Capture the cell that displays the provided text and extract its [x, y] central coordinate. 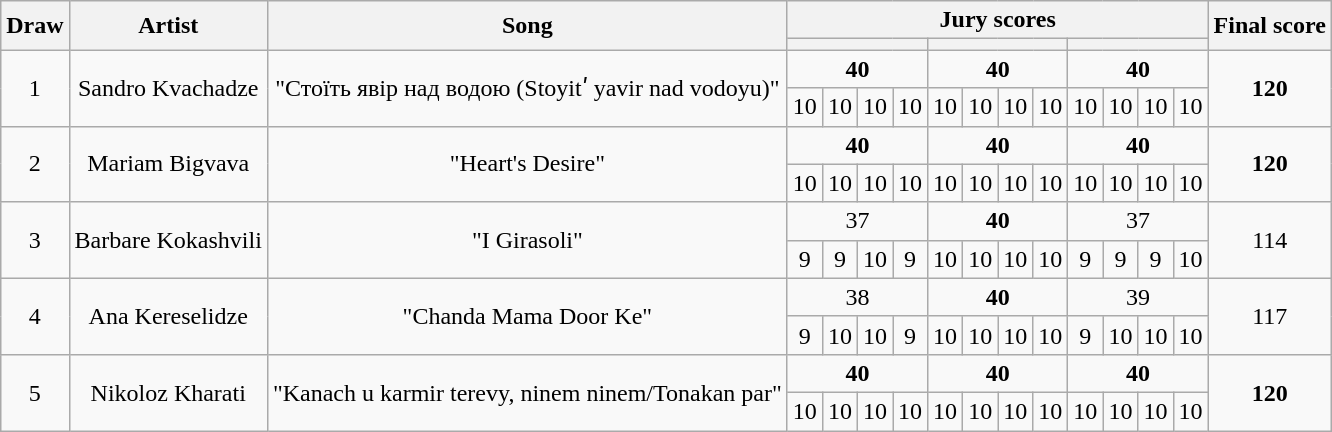
Draw [35, 26]
Song [527, 26]
Nikoloz Kharati [168, 392]
4 [35, 316]
3 [35, 240]
Jury scores [998, 20]
Mariam Bigvava [168, 164]
38 [857, 297]
Ana Kereselidze [168, 316]
114 [1270, 240]
5 [35, 392]
2 [35, 164]
1 [35, 88]
Final score [1270, 26]
Sandro Kvachadze [168, 88]
39 [1138, 297]
"Kanach u karmir terevy, ninem ninem/Tonakan par" [527, 392]
117 [1270, 316]
"Стоїть явір над водою (Stoyitʹ yavir nad vodoyu)" [527, 88]
Barbare Kokashvili [168, 240]
"Heart's Desire" [527, 164]
"Chanda Mama Door Ke" [527, 316]
Artist [168, 26]
"I Girasoli" [527, 240]
